For the text-containing cell, return its midpoint in [x, y] coordinate format. 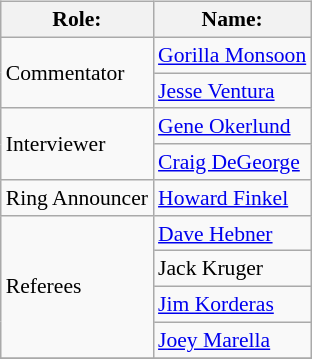
Dave Hebner [232, 233]
Joey Marella [232, 340]
Ring Announcer [77, 198]
Role: [77, 20]
Name: [232, 20]
Referees [77, 286]
Howard Finkel [232, 198]
Craig DeGeorge [232, 162]
Gorilla Monsoon [232, 55]
Commentator [77, 72]
Jack Kruger [232, 269]
Jim Korderas [232, 305]
Interviewer [77, 144]
Gene Okerlund [232, 126]
Jesse Ventura [232, 91]
